Determine the (X, Y) coordinate at the center of the cell enclosing the given text.  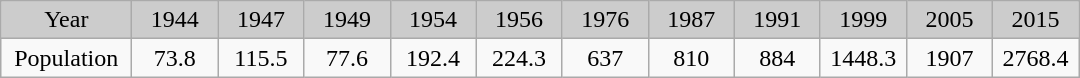
1999 (863, 20)
77.6 (347, 58)
1949 (347, 20)
1954 (433, 20)
1907 (949, 58)
810 (691, 58)
1987 (691, 20)
224.3 (519, 58)
1944 (175, 20)
73.8 (175, 58)
884 (777, 58)
1956 (519, 20)
Year (66, 20)
Population (66, 58)
2005 (949, 20)
1976 (605, 20)
2015 (1035, 20)
637 (605, 58)
1991 (777, 20)
1448.3 (863, 58)
115.5 (261, 58)
192.4 (433, 58)
2768.4 (1035, 58)
1947 (261, 20)
